Find where the given text appears and provide that cell's center as (X, Y) coordinate. 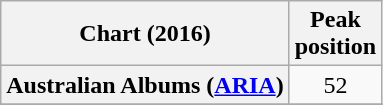
Australian Albums (ARIA) (145, 85)
Chart (2016) (145, 34)
52 (335, 85)
Peak position (335, 34)
